Search for the cell housing the specified text and yield its (X, Y) center coordinate. 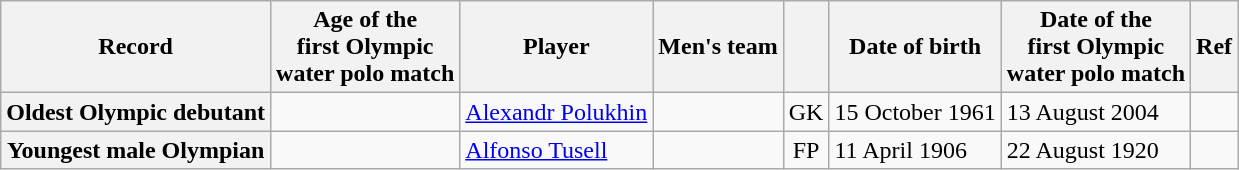
GK (806, 112)
FP (806, 150)
Alexandr Polukhin (556, 112)
Date of birth (915, 47)
Oldest Olympic debutant (136, 112)
13 August 2004 (1096, 112)
Record (136, 47)
Ref (1214, 47)
22 August 1920 (1096, 150)
Alfonso Tusell (556, 150)
Date of thefirst Olympicwater polo match (1096, 47)
Player (556, 47)
Men's team (718, 47)
Age of thefirst Olympicwater polo match (366, 47)
11 April 1906 (915, 150)
Youngest male Olympian (136, 150)
15 October 1961 (915, 112)
